Search for the cell housing the specified text and yield its (x, y) center coordinate. 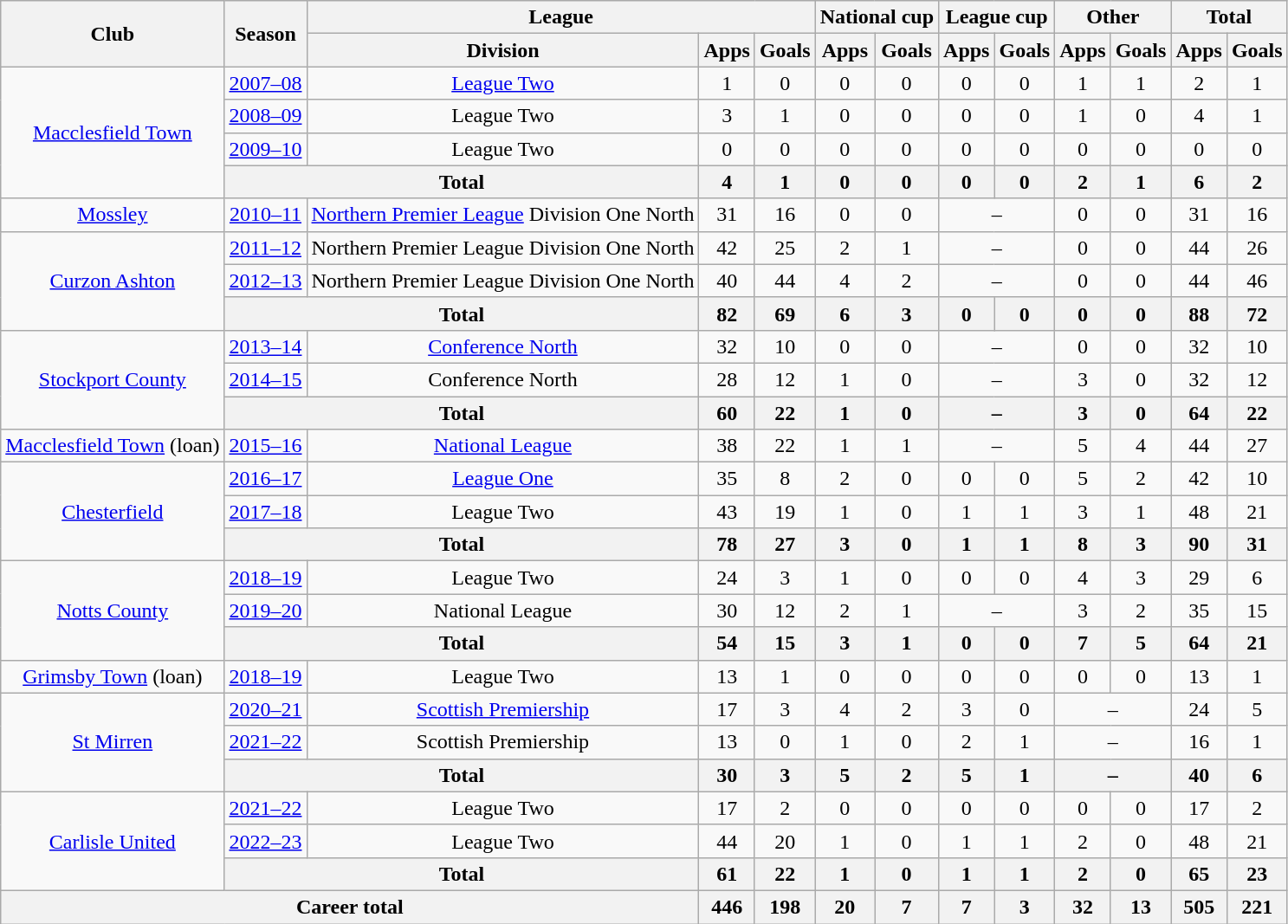
65 (1199, 874)
2014–15 (265, 379)
St Mirren (113, 742)
69 (785, 313)
25 (785, 248)
Other (1113, 17)
54 (727, 643)
League One (502, 479)
78 (727, 545)
221 (1257, 907)
29 (1199, 578)
90 (1199, 545)
43 (727, 512)
Notts County (113, 611)
46 (1257, 281)
2019–20 (265, 611)
Macclesfield Town (loan) (113, 446)
2020–21 (265, 709)
2017–18 (265, 512)
61 (727, 874)
2015–16 (265, 446)
19 (785, 512)
38 (727, 446)
198 (785, 907)
League (561, 17)
60 (727, 413)
82 (727, 313)
Chesterfield (113, 512)
72 (1257, 313)
Season (265, 34)
Macclesfield Town (113, 132)
Division (502, 50)
National cup (877, 17)
Club (113, 34)
League cup (997, 17)
Curzon Ashton (113, 281)
28 (727, 379)
446 (727, 907)
23 (1257, 874)
2008–09 (265, 116)
88 (1199, 313)
2007–08 (265, 83)
Mossley (113, 215)
2016–17 (265, 479)
26 (1257, 248)
2022–23 (265, 841)
Career total (350, 907)
2010–11 (265, 215)
Stockport County (113, 379)
2013–14 (265, 346)
2009–10 (265, 149)
Carlisle United (113, 841)
Grimsby Town (loan) (113, 676)
505 (1199, 907)
2011–12 (265, 248)
2012–13 (265, 281)
